Provide the [X, Y] coordinate of the cell's center where the given text is located.  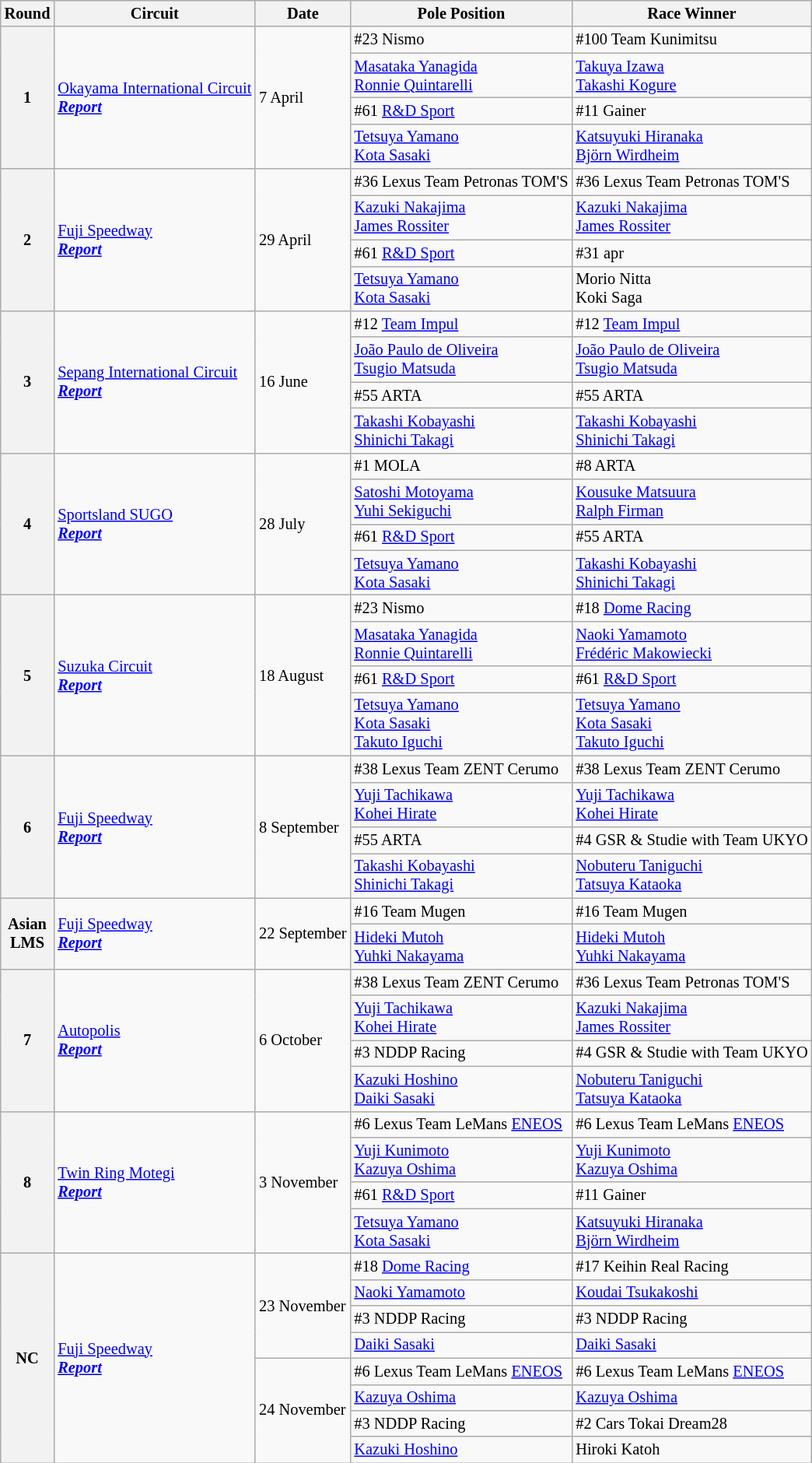
Naoki Yamamoto Frédéric Makowiecki [691, 644]
Takuya Izawa Takashi Kogure [691, 75]
28 July [303, 525]
8 [28, 1183]
Koudai Tsukakoshi [691, 1293]
#17 Keihin Real Racing [691, 1266]
#8 ARTA [691, 466]
3 [28, 381]
Kazuki Hoshino [460, 1450]
6 October [303, 1040]
Satoshi Motoyama Yuhi Sekiguchi [460, 502]
AutopolisReport [154, 1040]
1 [28, 98]
Kousuke Matsuura Ralph Firman [691, 502]
Pole Position [460, 13]
Sepang International CircuitReport [154, 381]
#100 Team Kunimitsu [691, 40]
#31 apr [691, 253]
4 [28, 525]
Twin Ring MotegiReport [154, 1183]
Race Winner [691, 13]
Okayama International CircuitReport [154, 98]
Sportsland SUGOReport [154, 525]
Circuit [154, 13]
29 April [303, 240]
Morio Nitta Koki Saga [691, 289]
7 [28, 1040]
Date [303, 13]
#2 Cars Tokai Dream28 [691, 1423]
Hiroki Katoh [691, 1450]
22 September [303, 934]
24 November [303, 1410]
Kazuki Hoshino Daiki Sasaki [460, 1089]
16 June [303, 381]
5 [28, 675]
2 [28, 240]
NC [28, 1357]
6 [28, 826]
18 August [303, 675]
3 November [303, 1183]
8 September [303, 826]
23 November [303, 1306]
Suzuka CircuitReport [154, 675]
#1 MOLA [460, 466]
Naoki Yamamoto [460, 1293]
AsianLMS [28, 934]
7 April [303, 98]
Round [28, 13]
